Find where the given text appears and provide that cell's center as [X, Y] coordinate. 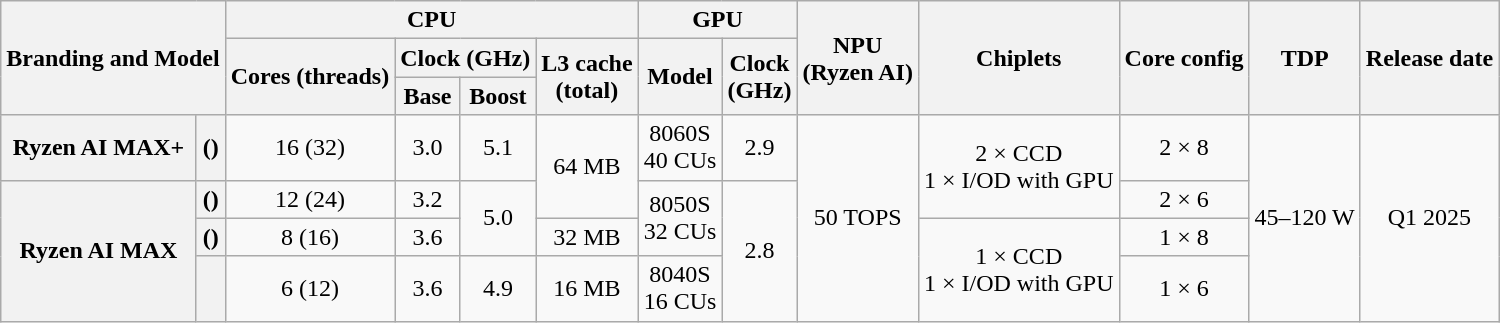
Model [680, 77]
GPU [718, 20]
2 × 8 [1184, 148]
2.9 [760, 148]
64 MB [587, 166]
Clock (GHz) [466, 58]
Core config [1184, 58]
2 × CCD1 × I/OD with GPU [1018, 166]
Base [428, 96]
16 (32) [310, 148]
50 TOPS [858, 218]
Ryzen AI MAX+ [98, 148]
3.0 [428, 148]
1 × 6 [1184, 288]
Cores (threads) [310, 77]
4.9 [498, 288]
16 MB [587, 288]
Ryzen AI MAX [98, 250]
Branding and Model [113, 58]
2.8 [760, 250]
Release date [1429, 58]
8050S32 CUs [680, 218]
45–120 W [1304, 218]
NPU(Ryzen AI) [858, 58]
5.0 [498, 218]
1 × 8 [1184, 237]
5.1 [498, 148]
Clock(GHz) [760, 77]
8 (16) [310, 237]
32 MB [587, 237]
6 (12) [310, 288]
2 × 6 [1184, 199]
8060S40 CUs [680, 148]
1 × CCD1 × I/OD with GPU [1018, 270]
TDP [1304, 58]
8040S16 CUs [680, 288]
CPU [432, 20]
L3 cache(total) [587, 77]
Chiplets [1018, 58]
Q1 2025 [1429, 218]
12 (24) [310, 199]
3.2 [428, 199]
Boost [498, 96]
